Provide the (x, y) coordinate of the cell's center where the given text is located.  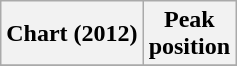
Peakposition (189, 34)
Chart (2012) (72, 34)
